Return the (X, Y) coordinate for the center point of the cell that contains the specified text.  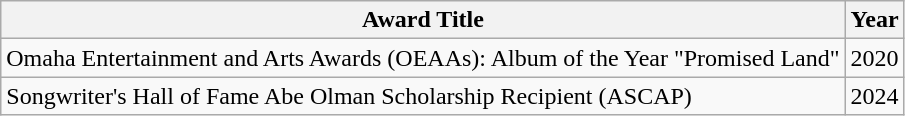
2020 (874, 58)
Year (874, 20)
Songwriter's Hall of Fame Abe Olman Scholarship Recipient (ASCAP) (423, 96)
Omaha Entertainment and Arts Awards (OEAAs): Album of the Year "Promised Land" (423, 58)
2024 (874, 96)
Award Title (423, 20)
